Extract the [X, Y] coordinate from the center of the cell holding the provided text.  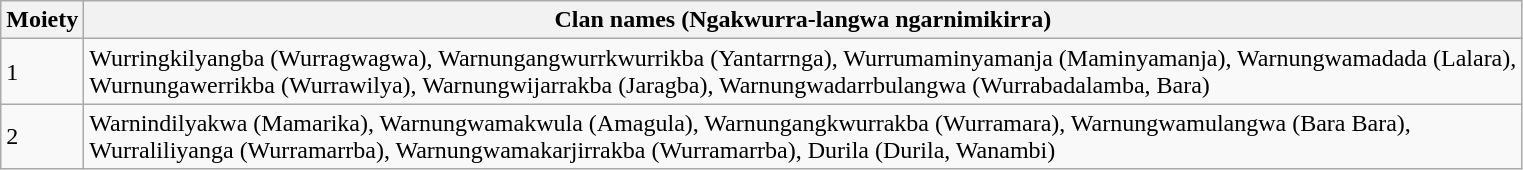
Moiety [42, 20]
1 [42, 72]
2 [42, 136]
Clan names (Ngakwurra-langwa ngarnimikirra) [803, 20]
